Search for the cell housing the specified text and yield its [x, y] center coordinate. 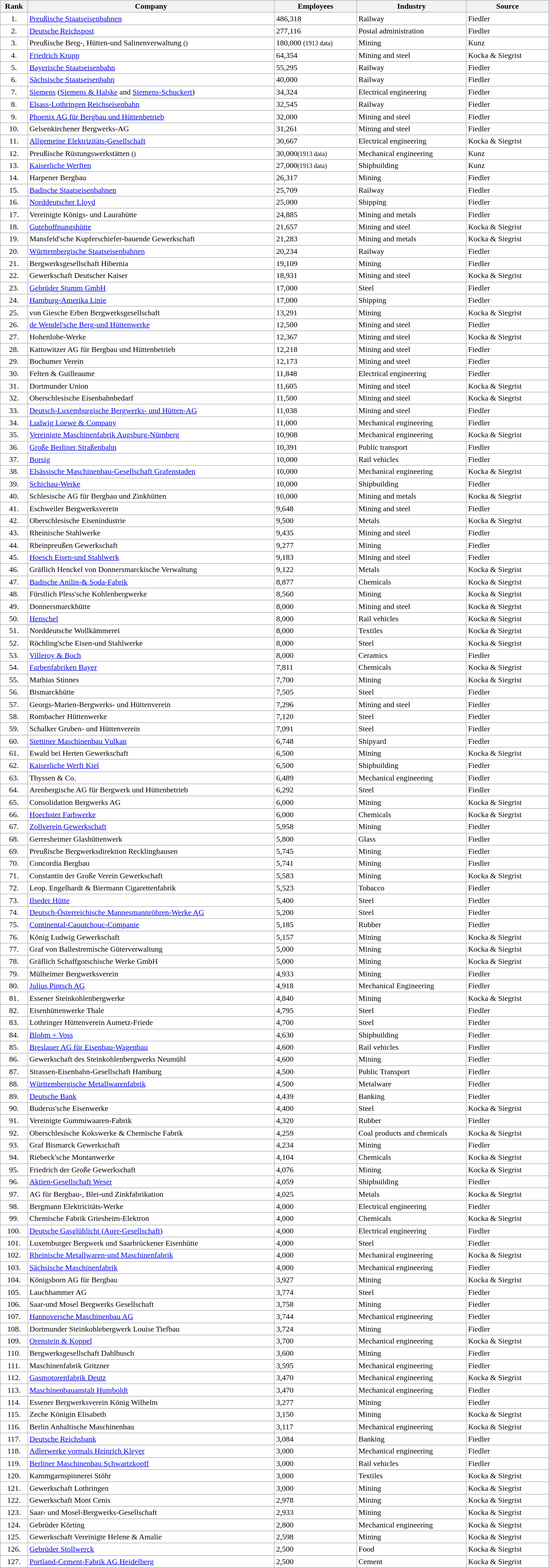
Gebrüder Stumm GmbH [151, 288]
65. [14, 802]
27. [14, 337]
Preußische Berg-, Hütten-und Salinenverwaltung () [151, 43]
19,109 [316, 263]
7,091 [316, 729]
Friedrich Krupp [151, 55]
Vereinigte Maschinenfabrik Augsburg-Nürnberg [151, 435]
64,354 [316, 55]
Graf Bismarck Gewerkschaft [151, 1145]
76. [14, 937]
Gasmotorenfabrik Deutz [151, 1378]
Gewerkschaft Lothringen [151, 1488]
21. [14, 263]
3,600 [316, 1353]
125. [14, 1537]
108. [14, 1329]
Graf von Ballestremische Güterverwaltung [151, 949]
Elsass-Lothringen Reichseisenbahn [151, 104]
66. [14, 815]
Harpener Bergbau [151, 178]
3,774 [316, 1292]
Preußische Rüstungswerkstätten () [151, 153]
7,505 [316, 692]
4,439 [316, 1096]
5,741 [316, 863]
4,700 [316, 1023]
4,933 [316, 974]
121. [14, 1488]
Borsig [151, 459]
Maschinenfabrik Gritzner [151, 1366]
König Ludwig Gewerkschaft [151, 937]
Dortmunder Steinkohlebergwerk Louise Tiefbau [151, 1329]
4,320 [316, 1121]
Gewerkschaft Vereinigte Helene & Amalie [151, 1537]
Deutsche Reichsbank [151, 1439]
Bismarckhütte [151, 692]
92. [14, 1133]
13,291 [316, 312]
79. [14, 974]
Blohm + Voss [151, 1035]
Bergwerksgesellschaft Hibernia [151, 263]
Concordia Bergbau [151, 863]
116. [14, 1427]
Königsborn AG für Bergbau [151, 1280]
Portland-Cement-Fabrik AG Heidelberg [151, 1562]
Gerresheimer Glashüttenwerk [151, 839]
Bayerische Staatseisenbahn [151, 68]
Buderus'sche Eisenwerke [151, 1108]
Chemische Fabrik Griesheim-Elektron [151, 1219]
33. [14, 410]
24,885 [316, 215]
26. [14, 325]
73. [14, 900]
32. [14, 398]
53. [14, 655]
5,745 [316, 851]
5,200 [316, 912]
Metalware [412, 1084]
Lothringer Hüttenverein Aumetz-Friede [151, 1023]
109. [14, 1341]
Orenstein & Koppel [151, 1341]
34,324 [316, 92]
91. [14, 1121]
110. [14, 1353]
Ilseder Hütte [151, 900]
4,400 [316, 1108]
Breslauer AG für Eisenbau-Wagenbau [151, 1047]
36. [14, 447]
45. [14, 558]
Berliner Maschinenbau Schwartzkopff [151, 1463]
Fürstlich Pless'sche Kohlenbergwerke [151, 594]
18. [14, 227]
80. [14, 986]
25,000 [316, 202]
81. [14, 998]
93. [14, 1145]
118. [14, 1451]
Hohenlohe-Werke [151, 337]
8,877 [316, 582]
115. [14, 1415]
AG für Bergbau-, Blei-und Zinkfabrikation [151, 1194]
113. [14, 1390]
Kaiserliche Werften [151, 166]
Rheinische Stahlwerke [151, 533]
Röchling'sche Eisen-und Stahlwerke [151, 643]
486,318 [316, 19]
Aktien-Gesellschaft Weser [151, 1182]
3. [14, 43]
31. [14, 386]
Coal products and chemicals [412, 1133]
40. [14, 496]
Mansfeld'sche Kupferschiefer-bauende Gewerkschaft [151, 239]
Gelsenkirchener Bergwerks-AG [151, 129]
Villeroy & Boch [151, 655]
5,400 [316, 900]
88. [14, 1084]
Essener Bergwerksverein König Wilhelm [151, 1402]
Hoechster Farbwerke [151, 815]
39. [14, 484]
Siemens (Siemens & Halske and Siemens-Schuckert) [151, 92]
Gutehoffnungshütte [151, 227]
Farbenfabriken Bayer [151, 668]
5,800 [316, 839]
44. [14, 545]
30,000(1913 data) [316, 153]
13. [14, 166]
64. [14, 790]
95. [14, 1170]
68. [14, 839]
9. [14, 116]
Berlin Anhaltische Maschinenbau [151, 1427]
32,000 [316, 116]
38. [14, 472]
86. [14, 1059]
55,295 [316, 68]
126. [14, 1549]
Eschweiler Bergwerksverein [151, 508]
9,277 [316, 545]
3,595 [316, 1366]
Deutsch-Österreichische Mannesmannröhren-Werke AG [151, 912]
41. [14, 508]
70. [14, 863]
71. [14, 876]
Donnersmarckhütte [151, 606]
Ceramics [412, 655]
34. [14, 423]
9,648 [316, 508]
18,931 [316, 276]
Allgemeine Elektrizitäts-Gesellschaft [151, 141]
114. [14, 1402]
78. [14, 962]
101. [14, 1243]
12,173 [316, 362]
12. [14, 153]
Württembergische Metallwarenfabrik [151, 1084]
Sächsische Maschinenfabrik [151, 1268]
Rheinische Metallwaren-und Maschinenfabrik [151, 1255]
Norddeutsche Wollkämmerei [151, 631]
Saar-und Mosel Bergwerks Gesellschaft [151, 1304]
14. [14, 178]
Kattowitzer AG für Bergbau und Hüttenbetrieb [151, 349]
12,367 [316, 337]
90. [14, 1108]
124. [14, 1525]
10. [14, 129]
15. [14, 190]
Vereinigte Königs- und Laurahütte [151, 215]
87. [14, 1072]
49. [14, 606]
Public transport [412, 447]
100. [14, 1231]
5,958 [316, 827]
30. [14, 374]
Postal administration [412, 31]
3,700 [316, 1341]
3,084 [316, 1439]
Glass [412, 839]
62. [14, 766]
Norddeutscher Lloyd [151, 202]
119. [14, 1463]
54. [14, 668]
61. [14, 753]
5. [14, 68]
111. [14, 1366]
30,667 [316, 141]
Leop. Engelhardt & Biermann Cigarettenfabrik [151, 888]
84. [14, 1035]
46. [14, 570]
Bergwerksgesellschaft Dahlbusch [151, 1353]
9,435 [316, 533]
6,748 [316, 741]
Badische Anilin-& Soda-Fabrik [151, 582]
Eisenhüttenwerke Thale [151, 1010]
82. [14, 1010]
9,500 [316, 521]
4,025 [316, 1194]
Lauchhammer AG [151, 1292]
Zeche Königin Elisabeth [151, 1415]
105. [14, 1292]
Große Berliner Straßenbahn [151, 447]
180,000 (1913 data) [316, 43]
Julius Pintsch AG [151, 986]
Oberschlesische Kokswerke & Chemische Fabrik [151, 1133]
Preußische Bergwerksdirektion Recklinghausen [151, 851]
5,185 [316, 925]
Constantin der Große Verein Gewerkschaft [151, 876]
2,800 [316, 1525]
127. [14, 1562]
Company [151, 6]
Industry [412, 6]
Rank [14, 6]
85. [14, 1047]
Hoesch Eisen-und Stahlwerk [151, 558]
28. [14, 349]
26,317 [316, 178]
Phoenix AG für Bergbau und Hüttenbetrieb [151, 116]
2,978 [316, 1500]
11,038 [316, 410]
Schlesische AG für Bergbau und Zinkhütten [151, 496]
Gewerkschaft des Steinkohlenbergwerks Neumühl [151, 1059]
Gebrüder Körting [151, 1525]
277,116 [316, 31]
2. [14, 31]
Preußische Staatseisenbahnen [151, 19]
2,933 [316, 1512]
43. [14, 533]
Henschel [151, 619]
4,234 [316, 1145]
Ewald bei Herten Gewerkschaft [151, 753]
25,709 [316, 190]
10,391 [316, 447]
96. [14, 1182]
Consolidation Bergwerks AG [151, 802]
4,104 [316, 1158]
Oberschlesische Eisenbahnbedarf [151, 398]
Georgs-Marien-Bergwerks- und Hüttenverein [151, 704]
Gewerkschaft Mont Cenis [151, 1500]
Employees [316, 6]
2,598 [316, 1537]
Kammgarnspinnerei Stöhr [151, 1476]
Mathias Stinnes [151, 680]
1. [14, 19]
6,292 [316, 790]
Deutsch-Luxemburgische Bergwerks- und Hütten-AG [151, 410]
103. [14, 1268]
Saar- und Mosel-Bergwerks-Gesellschaft [151, 1512]
19. [14, 239]
89. [14, 1096]
7. [14, 92]
Gebrüder Stollwerck [151, 1549]
Zollverein Gewerkschaft [151, 827]
20. [14, 251]
104. [14, 1280]
9,183 [316, 558]
Mechanical Engineering [412, 986]
Bochumer Verein [151, 362]
99. [14, 1219]
63. [14, 778]
Hannoversche Maschinenbau AG [151, 1316]
Adlerwerke vormals Heinrich Kleyer [151, 1451]
48. [14, 594]
42. [14, 521]
50. [14, 619]
112. [14, 1378]
120. [14, 1476]
7,811 [316, 668]
Deutsche Bank [151, 1096]
Strassen-Eisenbahn-Gesellschaft Hamburg [151, 1072]
4,259 [316, 1133]
21,283 [316, 239]
4,918 [316, 986]
Gräflich Schaffgotschische Werke GmbH [151, 962]
47. [14, 582]
7,296 [316, 704]
29. [14, 362]
Thyssen & Co. [151, 778]
8,560 [316, 594]
Württembergische Staatseisenbahnen [151, 251]
3,927 [316, 1280]
123. [14, 1512]
24. [14, 300]
107. [14, 1316]
117. [14, 1439]
de Wendel'sche Berg-und Hüttenwerke [151, 325]
11,605 [316, 386]
59. [14, 729]
52. [14, 643]
102. [14, 1255]
Essener Steinkohlenbergwerke [151, 998]
4,059 [316, 1182]
11,000 [316, 423]
106. [14, 1304]
51. [14, 631]
72. [14, 888]
Vereinigte Gummiwaaren-Fabrik [151, 1121]
Ludwig Loewe & Company [151, 423]
16. [14, 202]
Source [508, 6]
Continental-Caoutchouc-Companie [151, 925]
Tobacco [412, 888]
3,758 [316, 1304]
83. [14, 1023]
4. [14, 55]
56. [14, 692]
5,523 [316, 888]
5,583 [316, 876]
4,840 [316, 998]
Stettiner Maschinenbau Vulkan [151, 741]
Deutsche Gasglühlicht (Auer-Gesellschaft) [151, 1231]
Gewerkschaft Deutscher Kaiser [151, 276]
32,545 [316, 104]
77. [14, 949]
Public Transport [412, 1072]
94. [14, 1158]
12,218 [316, 349]
Cement [412, 1562]
11,500 [316, 398]
Dortmunder Union [151, 386]
20,234 [316, 251]
5,157 [316, 937]
37. [14, 459]
6. [14, 80]
25. [14, 312]
75. [14, 925]
17. [14, 215]
Badische Staatseisenbahnen [151, 190]
Luxemburger Bergwerk und Saarbrückener Eisenhütte [151, 1243]
67. [14, 827]
23. [14, 288]
98. [14, 1206]
11,848 [316, 374]
Rombacher Hüttenwerke [151, 716]
Mülheimer Bergwerksverein [151, 974]
69. [14, 851]
10,908 [316, 435]
Hamburg-Amerika Linie [151, 300]
11. [14, 141]
Oberschlesische Eisenindustrie [151, 521]
3,744 [316, 1316]
4,076 [316, 1170]
6,489 [316, 778]
Schalker Gruben- und Hüttenverein [151, 729]
7,700 [316, 680]
4,630 [316, 1035]
4,795 [316, 1010]
3,724 [316, 1329]
8. [14, 104]
Felten & Guilleaume [151, 374]
von Giesche Erben Bergwerksgesellschaft [151, 312]
Deutsche Reichspost [151, 31]
3,150 [316, 1415]
Schichau-Werke [151, 484]
Gräflich Henckel von Donnersmarckische Verwaltung [151, 570]
Bergmann Elektricitäts-Werke [151, 1206]
22. [14, 276]
57. [14, 704]
31,261 [316, 129]
Elsässische Maschinenbau-Gesellschaft Grafenstaden [151, 472]
58. [14, 716]
Food [412, 1549]
Arenbergische AG für Bergwerk und Hüttenbetrieb [151, 790]
12,500 [316, 325]
3,277 [316, 1402]
Riebeck'sche Montanwerke [151, 1158]
Sächsische Staatseisenbahn [151, 80]
21,657 [316, 227]
55. [14, 680]
60. [14, 741]
3,117 [316, 1427]
40,000 [316, 80]
Rheinpreußen Gewerkschaft [151, 545]
74. [14, 912]
Friedrich der Große Gewerkschaft [151, 1170]
27,000(1913 data) [316, 166]
9,122 [316, 570]
35. [14, 435]
Maschinenbauanstalt Humboldt [151, 1390]
7,120 [316, 716]
Kaiserliche Werft Kiel [151, 766]
Shipyard [412, 741]
97. [14, 1194]
122. [14, 1500]
